Extract the [X, Y] coordinate from the center of the cell holding the provided text.  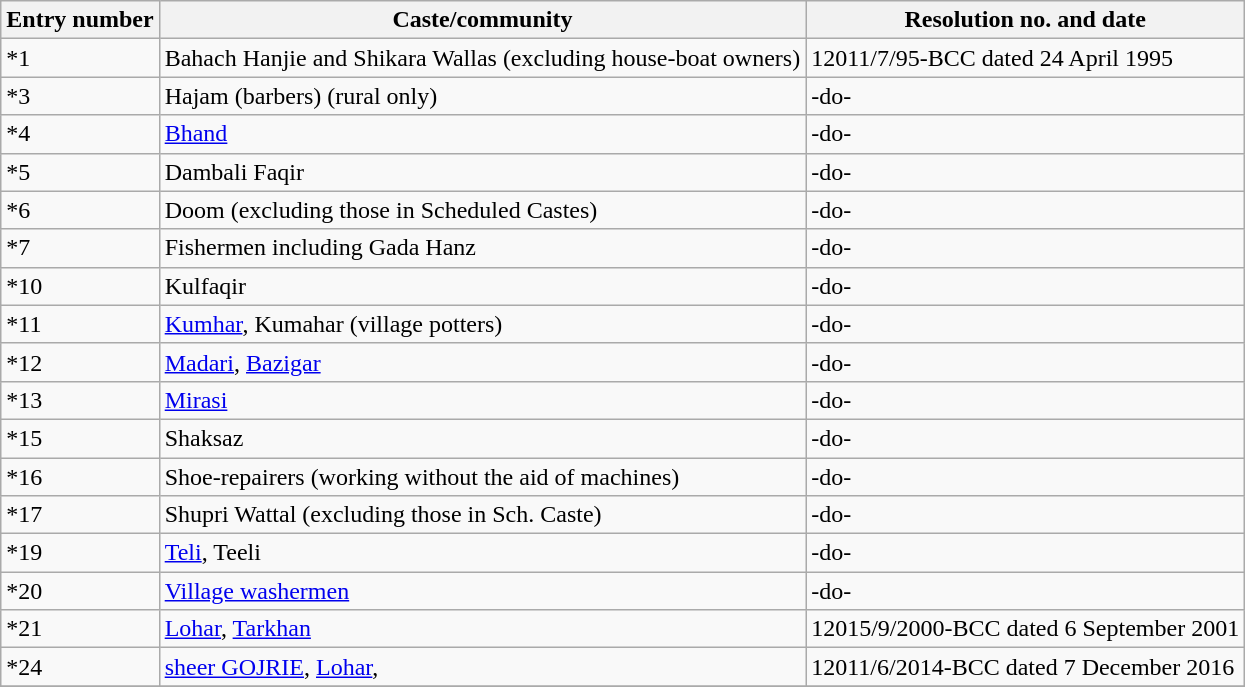
12011/7/95-BCC dated 24 April 1995 [1026, 58]
*4 [80, 134]
Shoe-repairers (working without the aid of machines) [482, 477]
Kumhar, Kumahar (village potters) [482, 324]
*20 [80, 591]
Shaksaz [482, 438]
Kulfaqir [482, 286]
Bhand [482, 134]
*15 [80, 438]
Hajam (barbers) (rural only) [482, 96]
*13 [80, 400]
*1 [80, 58]
12011/6/2014-BCC dated 7 December 2016 [1026, 667]
Entry number [80, 20]
*11 [80, 324]
12015/9/2000-BCC dated 6 September 2001 [1026, 629]
Lohar, Tarkhan [482, 629]
Caste/community [482, 20]
*17 [80, 515]
Teli, Teeli [482, 553]
*24 [80, 667]
*7 [80, 248]
*21 [80, 629]
*19 [80, 553]
Doom (excluding those in Scheduled Castes) [482, 210]
*12 [80, 362]
Bahach Hanjie and Shikara Wallas (excluding house-boat owners) [482, 58]
*5 [80, 172]
Mirasi [482, 400]
Shupri Wattal (excluding those in Sch. Caste) [482, 515]
Madari, Bazigar [482, 362]
*3 [80, 96]
Resolution no. and date [1026, 20]
Fishermen including Gada Hanz [482, 248]
Village washermen [482, 591]
sheer GOJRIE, Lohar, [482, 667]
*16 [80, 477]
*10 [80, 286]
*6 [80, 210]
Dambali Faqir [482, 172]
